For the text-containing cell, return its midpoint in (X, Y) coordinate format. 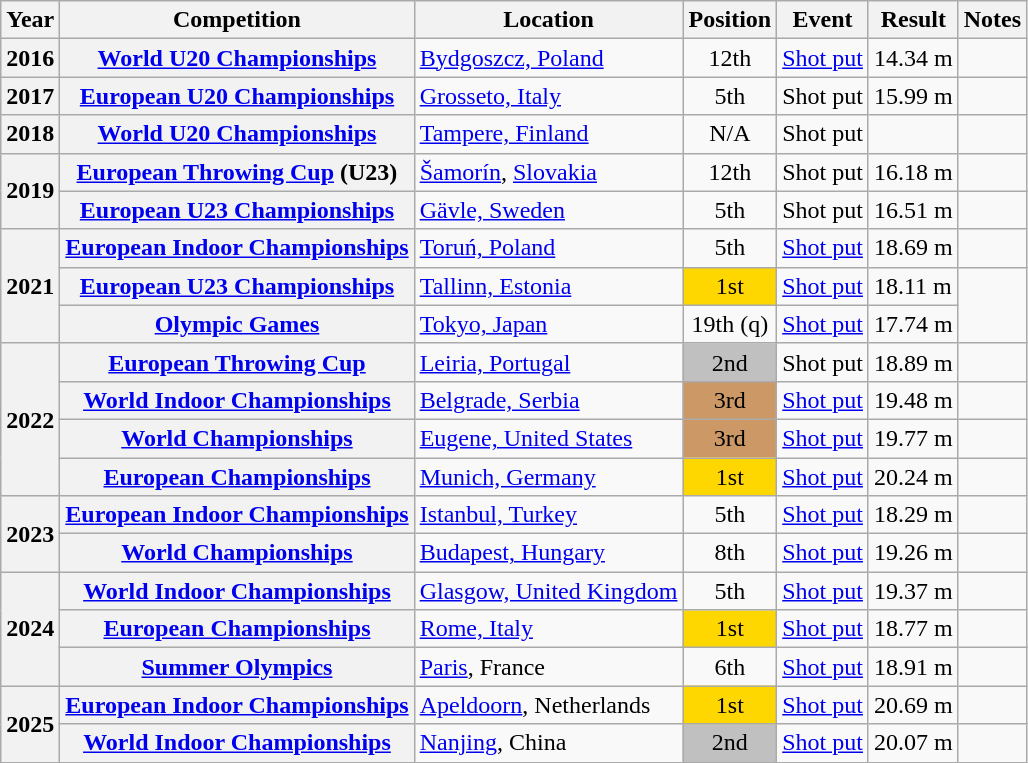
6th (730, 667)
Budapest, Hungary (548, 553)
Paris, France (548, 667)
Result (913, 20)
Tokyo, Japan (548, 324)
16.18 m (913, 172)
2018 (30, 134)
Summer Olympics (237, 667)
Toruń, Poland (548, 248)
European U20 Championships (237, 96)
18.11 m (913, 286)
14.34 m (913, 58)
18.89 m (913, 362)
N/A (730, 134)
Apeldoorn, Netherlands (548, 705)
Eugene, United States (548, 438)
Event (823, 20)
8th (730, 553)
2024 (30, 629)
20.07 m (913, 743)
18.91 m (913, 667)
Glasgow, United Kingdom (548, 591)
19.26 m (913, 553)
European Throwing Cup (237, 362)
Bydgoszcz, Poland (548, 58)
18.77 m (913, 629)
Šamorín, Slovakia (548, 172)
Munich, Germany (548, 477)
2019 (30, 191)
Notes (992, 20)
Rome, Italy (548, 629)
2023 (30, 534)
19.48 m (913, 400)
18.69 m (913, 248)
16.51 m (913, 210)
Leiria, Portugal (548, 362)
Tampere, Finland (548, 134)
19.77 m (913, 438)
Location (548, 20)
15.99 m (913, 96)
19th (q) (730, 324)
2016 (30, 58)
Istanbul, Turkey (548, 515)
Nanjing, China (548, 743)
Olympic Games (237, 324)
Belgrade, Serbia (548, 400)
European Throwing Cup (U23) (237, 172)
Tallinn, Estonia (548, 286)
17.74 m (913, 324)
Gävle, Sweden (548, 210)
Position (730, 20)
18.29 m (913, 515)
2017 (30, 96)
Year (30, 20)
2021 (30, 286)
2025 (30, 724)
Grosseto, Italy (548, 96)
20.24 m (913, 477)
2022 (30, 419)
20.69 m (913, 705)
19.37 m (913, 591)
Competition (237, 20)
